Return the [X, Y] coordinate for the center point of the cell that contains the specified text.  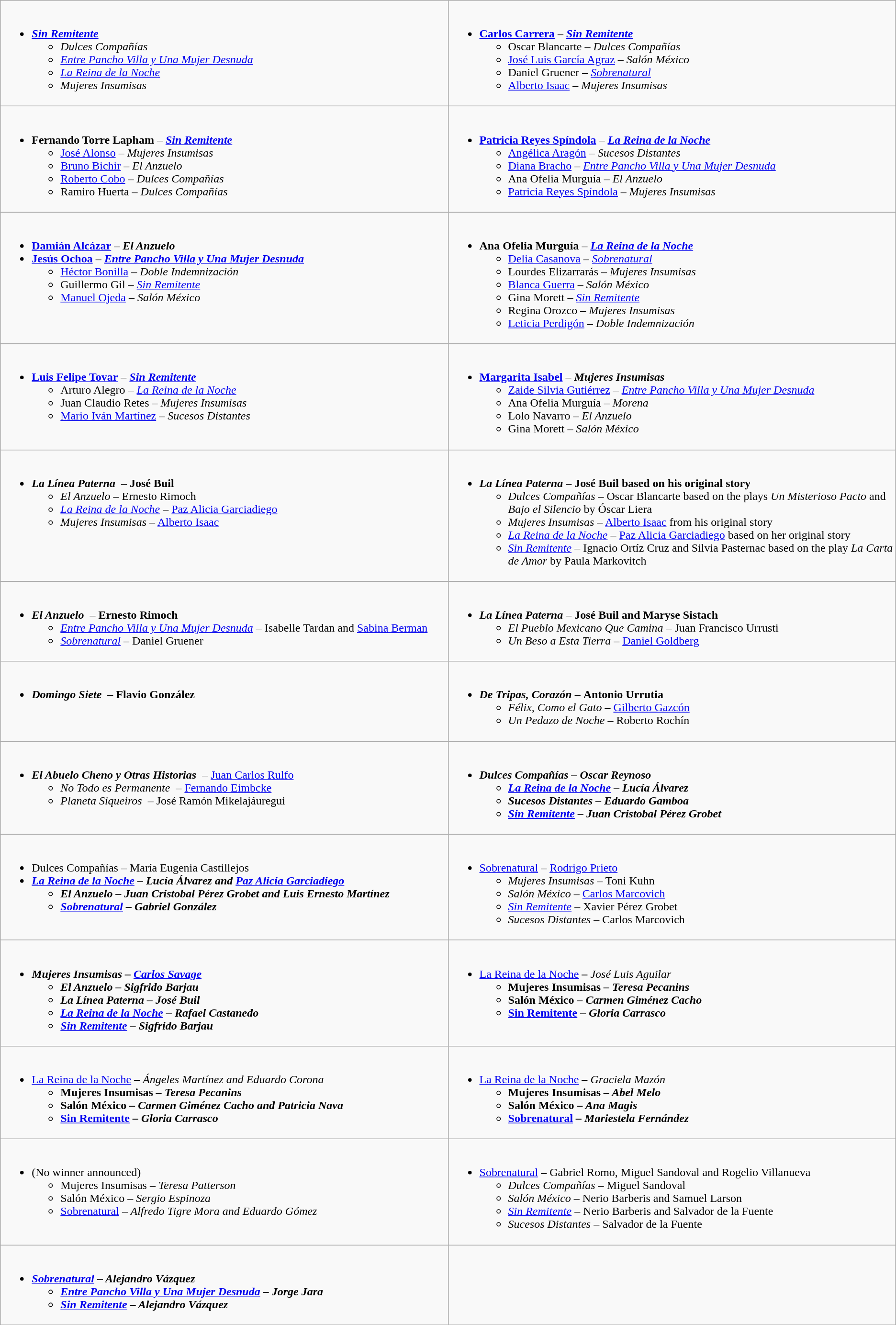
La Reina de la Noche – José Luis AguilarMujeres Insumisas – Teresa PecaninsSalón México – Carmen Giménez CachoSin Remitente – Gloria Carrasco [672, 993]
Sin RemitenteDulces CompañíasEntre Pancho Villa y Una Mujer DesnudaLa Reina de la NocheMujeres Insumisas [224, 54]
El Anzuelo – Ernesto RimochEntre Pancho Villa y Una Mujer Desnuda – Isabelle Tardan and Sabina BermanSobrenatural – Daniel Gruener [224, 622]
La Línea Paterna – José Buil and Maryse SistachEl Pueblo Mexicano Que Camina – Juan Francisco UrrustiUn Beso a Esta Tierra – Daniel Goldberg [672, 622]
Dulces Compañías – Oscar ReynosoLa Reina de la Noche – Lucía ÁlvarezSucesos Distantes – Eduardo GamboaSin Remitente – Juan Cristobal Pérez Grobet [672, 788]
(No winner announced)Mujeres Insumisas – Teresa PattersonSalón México – Sergio EspinozaSobrenatural – Alfredo Tigre Mora and Eduardo Gómez [224, 1191]
La Línea Paterna – José BuilEl Anzuelo – Ernesto RimochLa Reina de la Noche – Paz Alicia GarciadiegoMujeres Insumisas – Alberto Isaac [224, 515]
El Abuelo Cheno y Otras Historias – Juan Carlos RulfoNo Todo es Permanente – Fernando EimbckePlaneta Siqueiros – José Ramón Mikelajáuregui [224, 788]
Domingo Siete – Flavio González [224, 701]
La Reina de la Noche – Graciela MazónMujeres Insumisas – Abel MeloSalón México – Ana MagisSobrenatural – Mariestela Fernández [672, 1092]
Sobrenatural – Alejandro VázquezEntre Pancho Villa y Una Mujer Desnuda – Jorge JaraSin Remitente – Alejandro Vázquez [224, 1285]
Luis Felipe Tovar – Sin RemitenteArturo Alegro – La Reina de la NocheJuan Claudio Retes – Mujeres InsumisasMario Iván Martínez – Sucesos Distantes [224, 396]
De Tripas, Corazón – Antonio UrrutiaFélix, Como el Gato – Gilberto GazcónUn Pedazo de Noche – Roberto Rochín [672, 701]
